Output the [X, Y] coordinate of the center of the cell containing the given text.  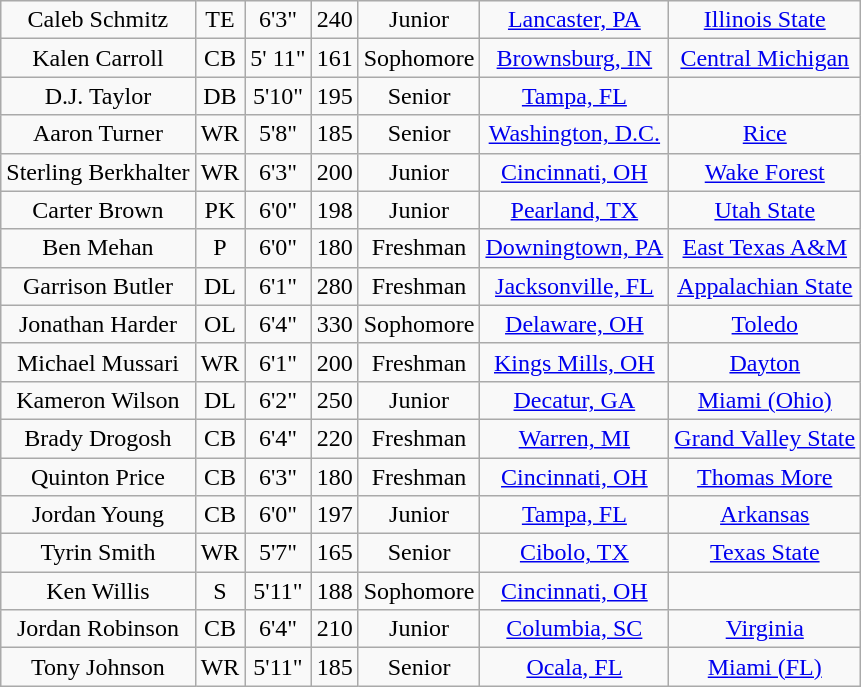
220 [334, 438]
Grand Valley State [765, 438]
Quinton Price [98, 477]
Brownsburg, IN [574, 58]
5'10" [278, 96]
Kalen Carroll [98, 58]
D.J. Taylor [98, 96]
Dayton [765, 362]
OL [220, 324]
Warren, MI [574, 438]
Toledo [765, 324]
Downingtown, PA [574, 248]
197 [334, 515]
Caleb Schmitz [98, 20]
Ocala, FL [574, 667]
Arkansas [765, 515]
280 [334, 286]
Miami (Ohio) [765, 400]
Ken Willis [98, 591]
5' 11" [278, 58]
Rice [765, 134]
Appalachian State [765, 286]
Illinois State [765, 20]
Central Michigan [765, 58]
Cibolo, TX [574, 553]
330 [334, 324]
Wake Forest [765, 172]
165 [334, 553]
P [220, 248]
Washington, D.C. [574, 134]
Jonathan Harder [98, 324]
Kings Mills, OH [574, 362]
195 [334, 96]
Columbia, SC [574, 629]
Tony Johnson [98, 667]
5'7" [278, 553]
Sterling Berkhalter [98, 172]
Ben Mehan [98, 248]
Kameron Wilson [98, 400]
188 [334, 591]
240 [334, 20]
Tyrin Smith [98, 553]
Thomas More [765, 477]
210 [334, 629]
Garrison Butler [98, 286]
Delaware, OH [574, 324]
Lancaster, PA [574, 20]
S [220, 591]
Miami (FL) [765, 667]
198 [334, 210]
Michael Mussari [98, 362]
161 [334, 58]
Pearland, TX [574, 210]
Brady Drogosh [98, 438]
Carter Brown [98, 210]
Utah State [765, 210]
Decatur, GA [574, 400]
Jordan Robinson [98, 629]
6'2" [278, 400]
Texas State [765, 553]
DB [220, 96]
PK [220, 210]
Virginia [765, 629]
Jacksonville, FL [574, 286]
East Texas A&M [765, 248]
Aaron Turner [98, 134]
5'8" [278, 134]
TE [220, 20]
Jordan Young [98, 515]
250 [334, 400]
